Determine the [X, Y] coordinate at the center of the cell enclosing the given text.  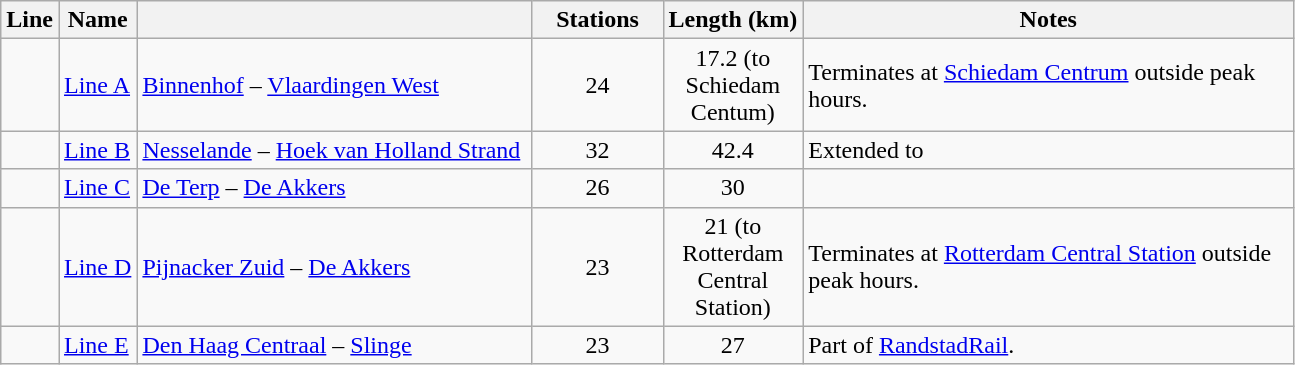
Den Haag Centraal – Slinge [334, 345]
32 [598, 150]
De Terp – De Akkers [334, 188]
Line [30, 20]
Stations [598, 20]
27 [733, 345]
26 [598, 188]
Terminates at Rotterdam Central Station outside peak hours. [1048, 266]
42.4 [733, 150]
Line C [97, 188]
Nesselande – Hoek van Holland Strand [334, 150]
Line A [97, 85]
Length (km) [733, 20]
Line E [97, 345]
Name [97, 20]
Line D [97, 266]
Terminates at Schiedam Centrum outside peak hours. [1048, 85]
Part of RandstadRail. [1048, 345]
21 (to Rotterdam Central Station) [733, 266]
Binnenhof – Vlaardingen West [334, 85]
30 [733, 188]
Line B [97, 150]
24 [598, 85]
Notes [1048, 20]
Extended to [1048, 150]
17.2 (to Schiedam Centum) [733, 85]
Pijnacker Zuid – De Akkers [334, 266]
